Provide the (X, Y) coordinate of the cell's center where the given text is located.  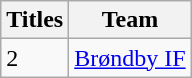
Team (130, 20)
Brøndby IF (130, 58)
Titles (35, 20)
2 (35, 58)
